Scan for the cell matching the given text and deliver its (x, y) coordinate at center. 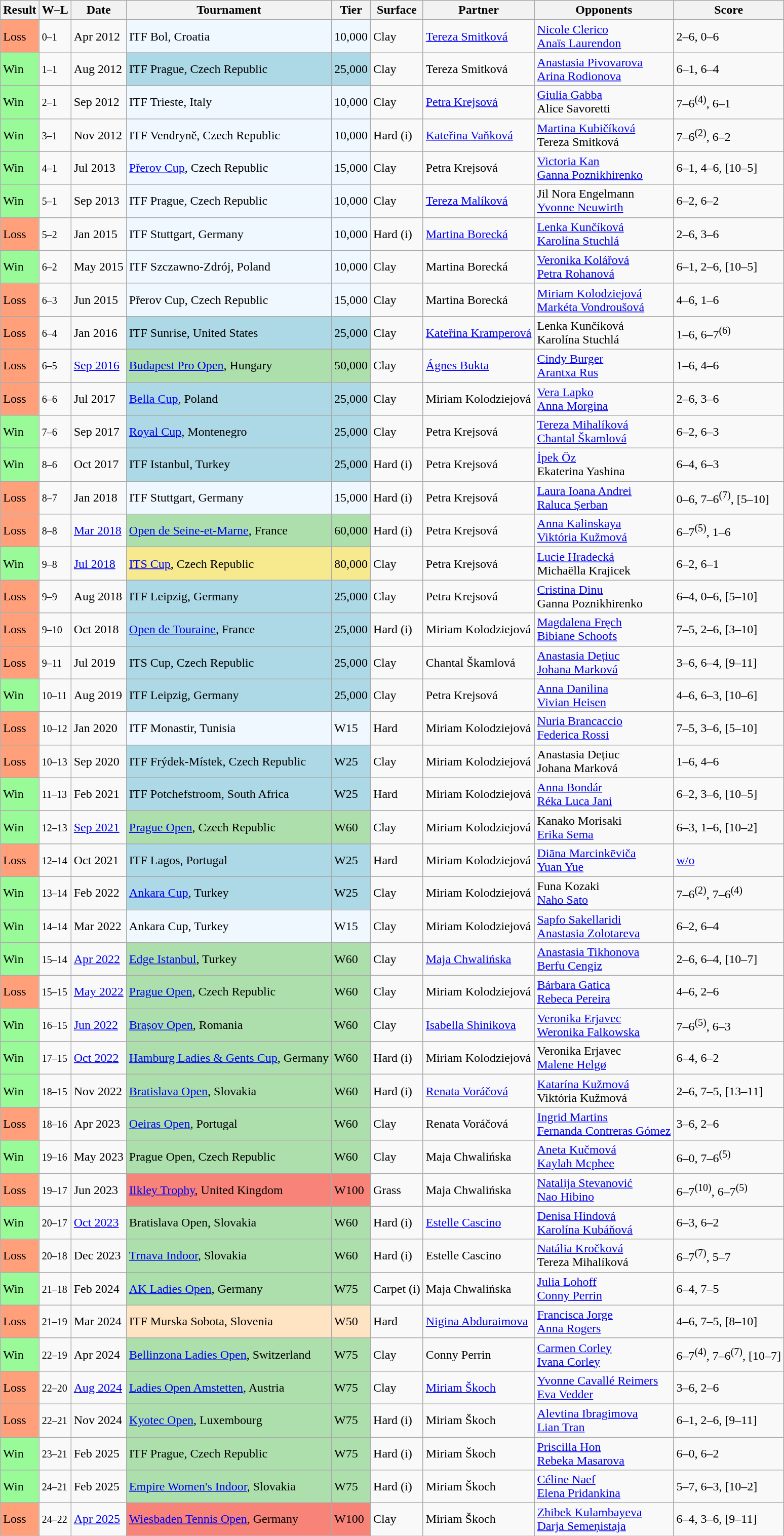
Aug 2018 (98, 597)
Mar 2024 (98, 1321)
ITF Vendryně, Czech Republic (229, 135)
6–1, 4–6, [10–5] (729, 168)
4–6, 2–6 (729, 992)
Oct 2017 (98, 465)
6–7(5), 1–6 (729, 531)
18–16 (55, 1124)
4–6, 7–5, [8–10] (729, 1321)
4–6, 6–3, [10–6] (729, 695)
Sep 2020 (98, 761)
ITF Trieste, Italy (229, 102)
Vera Lapko Anna Morgina (604, 398)
Jun 2015 (98, 300)
6–3, 6–2 (729, 1223)
Conny Perrin (479, 1355)
6–4, 7–5 (729, 1289)
Ingrid Martins Fernanda Contreras Gómez (604, 1124)
6–2, 6–4 (729, 926)
1–6, 6–7(6) (729, 332)
Laura Ioana Andrei Raluca Șerban (604, 497)
Hamburg Ladies & Gents Cup, Germany (229, 1058)
Anna Bondár Réka Luca Jani (604, 794)
W–L (55, 10)
6–2, 6–2 (729, 201)
w/o (729, 860)
Apr 2023 (98, 1124)
6–4, 6–2 (729, 1058)
Zhibek Kulambayeva Darja Semeņistaja (604, 1520)
May 2023 (98, 1157)
0–6, 7–6(7), [5–10] (729, 497)
18–15 (55, 1091)
ITF Lagos, Portugal (229, 860)
Priscilla Hon Rebeka Masarova (604, 1453)
Result (20, 10)
Nicole Clerico Anaïs Laurendon (604, 36)
Jun 2022 (98, 1025)
22–19 (55, 1355)
Oct 2021 (98, 860)
6–4, 0–6, [5–10] (729, 597)
24–21 (55, 1486)
Anastasia Pivovarova Arina Rodionova (604, 69)
7–6(2), 7–6(4) (729, 893)
Sep 2021 (98, 827)
Nov 2024 (98, 1420)
6–4 (55, 332)
Royal Cup, Montenegro (229, 432)
7–6(5), 6–3 (729, 1025)
Jil Nora Engelmann Yvonne Neuwirth (604, 201)
7–5, 3–6, [5–10] (729, 728)
2–1 (55, 102)
6–4, 6–3 (729, 465)
Feb 2022 (98, 893)
Tereza Malíková (479, 201)
7–6 (55, 432)
8–8 (55, 531)
Jan 2020 (98, 728)
Bárbara Gatica Rebeca Pereira (604, 992)
2–6, 0–6 (729, 36)
Cindy Burger Arantxa Rus (604, 366)
Miriam Kolodziejová Markéta Vondroušová (604, 300)
6–6 (55, 398)
21–19 (55, 1321)
Anna Kalinskaya Viktória Kužmová (604, 531)
May 2022 (98, 992)
Oct 2018 (98, 629)
Date (98, 10)
Kanako Morisaki Erika Sema (604, 827)
Trnava Indoor, Slovakia (229, 1255)
Brașov Open, Romania (229, 1025)
6–1, 2–6, [10–5] (729, 266)
Bella Cup, Poland (229, 398)
9–10 (55, 629)
2–6, 7–5, [13–11] (729, 1091)
Anna Danilina Vivian Heisen (604, 695)
60,000 (350, 531)
ITF Szczawno-Zdrój, Poland (229, 266)
Aug 2024 (98, 1387)
7–5, 2–6, [3–10] (729, 629)
10–12 (55, 728)
Francisca Jorge Anna Rogers (604, 1321)
Empire Women's Indoor, Slovakia (229, 1486)
6–1, 2–6, [9–11] (729, 1420)
ITF Potchefstroom, South Africa (229, 794)
Mar 2022 (98, 926)
15–14 (55, 959)
7–6(2), 6–2 (729, 135)
Jul 2019 (98, 663)
13–14 (55, 893)
Giulia Gabba Alice Savoretti (604, 102)
Isabella Shinikova (479, 1025)
ITF Murska Sobota, Slovenia (229, 1321)
Jul 2017 (98, 398)
Wiesbaden Tennis Open, Germany (229, 1520)
Ágnes Bukta (479, 366)
12–14 (55, 860)
AK Ladies Open, Germany (229, 1289)
Tereza Mihalíková Chantal Škamlová (604, 432)
10–11 (55, 695)
19–17 (55, 1189)
Jan 2016 (98, 332)
Aug 2012 (98, 69)
ITF Bol, Croatia (229, 36)
Carpet (i) (397, 1289)
Alevtina Ibragimova Lian Tran (604, 1420)
5–2 (55, 234)
22–21 (55, 1420)
6–3, 1–6, [10–2] (729, 827)
80,000 (350, 563)
W50 (350, 1321)
Edge Istanbul, Turkey (229, 959)
Sep 2013 (98, 201)
3–1 (55, 135)
Grass (397, 1189)
Oct 2023 (98, 1223)
Apr 2024 (98, 1355)
6–7(7), 5–7 (729, 1255)
6–2 (55, 266)
8–7 (55, 497)
6–7(10), 6–7(5) (729, 1189)
4–1 (55, 168)
7–6(4), 6–1 (729, 102)
Mar 2018 (98, 531)
Veronika Erjavec Weronika Falkowska (604, 1025)
6–2, 6–1 (729, 563)
6–3 (55, 300)
Victoria Kan Ganna Poznikhirenko (604, 168)
Aug 2019 (98, 695)
Cristina Dinu Ganna Poznikhirenko (604, 597)
6–1, 6–4 (729, 69)
Dec 2023 (98, 1255)
Carmen Corley Ivana Corley (604, 1355)
6–7(4), 7–6(7), [10–7] (729, 1355)
20–18 (55, 1255)
Sep 2017 (98, 432)
50,000 (350, 366)
Kyotec Open, Luxembourg (229, 1420)
9–9 (55, 597)
Apr 2025 (98, 1520)
Opponents (604, 10)
6–0, 7–6(5) (729, 1157)
Natalija Stevanović Nao Hibino (604, 1189)
Feb 2024 (98, 1289)
Sep 2016 (98, 366)
Diāna Marcinkēviča Yuan Yue (604, 860)
Natália Kročková Tereza Mihalíková (604, 1255)
Apr 2022 (98, 959)
6–2, 6–3 (729, 432)
6–4, 3–6, [9–11] (729, 1520)
ITF Istanbul, Turkey (229, 465)
ITF Sunrise, United States (229, 332)
2–6, 6–4, [10–7] (729, 959)
ITF Monastir, Tunisia (229, 728)
20–17 (55, 1223)
21–18 (55, 1289)
Tier (350, 10)
Partner (479, 10)
Céline Naef Elena Pridankina (604, 1486)
Kateřina Vaňková (479, 135)
Open de Seine-et-Marne, France (229, 531)
Katarína Kužmová Viktória Kužmová (604, 1091)
9–8 (55, 563)
15–15 (55, 992)
6–5 (55, 366)
19–16 (55, 1157)
Aneta Kučmová Kaylah Mcphee (604, 1157)
1–1 (55, 69)
0–1 (55, 36)
6–2, 3–6, [10–5] (729, 794)
Ilkley Trophy, United Kingdom (229, 1189)
Kateřina Kramperová (479, 332)
10–13 (55, 761)
9–11 (55, 663)
8–6 (55, 465)
23–21 (55, 1453)
11–13 (55, 794)
İpek Öz Ekaterina Yashina (604, 465)
Jan 2015 (98, 234)
Feb 2021 (98, 794)
Nov 2012 (98, 135)
Denisa Hindová Karolína Kubáňová (604, 1223)
May 2015 (98, 266)
24–22 (55, 1520)
12–13 (55, 827)
Nov 2022 (98, 1091)
Martina Kubičíková Tereza Smitková (604, 135)
Jul 2013 (98, 168)
Apr 2012 (98, 36)
5–7, 6–3, [10–2] (729, 1486)
Bellinzona Ladies Open, Switzerland (229, 1355)
22–20 (55, 1387)
Julia Lohoff Conny Perrin (604, 1289)
Ladies Open Amstetten, Austria (229, 1387)
Open de Touraine, France (229, 629)
Nuria Brancaccio Federica Rossi (604, 728)
Oct 2022 (98, 1058)
14–14 (55, 926)
Yvonne Cavallé Reimers Eva Vedder (604, 1387)
Veronika Erjavec Malene Helgø (604, 1058)
Score (729, 10)
Oeiras Open, Portugal (229, 1124)
Magdalena Fręch Bibiane Schoofs (604, 629)
Veronika Kolářová Petra Rohanová (604, 266)
Nigina Abduraimova (479, 1321)
Jul 2018 (98, 563)
Sapfo Sakellaridi Anastasia Zolotareva (604, 926)
Jun 2023 (98, 1189)
3–6, 6–4, [9–11] (729, 663)
Jan 2018 (98, 497)
Tournament (229, 10)
Chantal Škamlová (479, 663)
16–15 (55, 1025)
17–15 (55, 1058)
Funa Kozaki Naho Sato (604, 893)
Sep 2012 (98, 102)
Budapest Pro Open, Hungary (229, 366)
Surface (397, 10)
5–1 (55, 201)
ITF Frýdek-Místek, Czech Republic (229, 761)
4–6, 1–6 (729, 300)
Lucie Hradecká Michaëlla Krajicek (604, 563)
6–0, 6–2 (729, 1453)
Anastasia Tikhonova Berfu Cengiz (604, 959)
